Return [X, Y] of the center of cell containing provided text 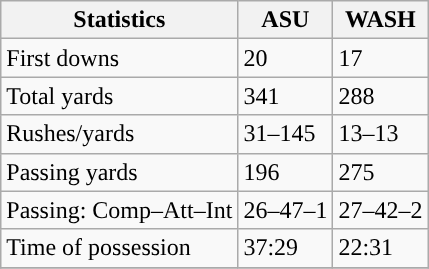
341 [286, 96]
196 [286, 172]
22:31 [380, 248]
275 [380, 172]
288 [380, 96]
Passing: Comp–Att–Int [120, 210]
13–13 [380, 134]
17 [380, 58]
20 [286, 58]
ASU [286, 20]
26–47–1 [286, 210]
Statistics [120, 20]
31–145 [286, 134]
27–42–2 [380, 210]
Time of possession [120, 248]
Rushes/yards [120, 134]
First downs [120, 58]
Passing yards [120, 172]
Total yards [120, 96]
WASH [380, 20]
37:29 [286, 248]
